For the text-containing cell, return its midpoint in (X, Y) coordinate format. 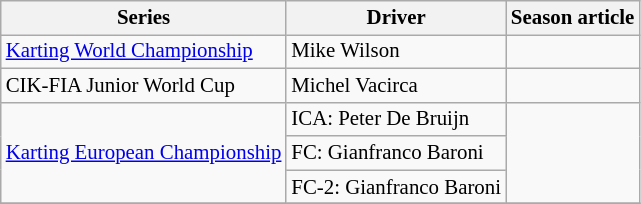
Series (144, 18)
Michel Vacirca (396, 85)
CIK-FIA Junior World Cup (144, 85)
FC: Gianfranco Baroni (396, 153)
Karting World Championship (144, 51)
ICA: Peter De Bruijn (396, 119)
Mike Wilson (396, 51)
Driver (396, 18)
Karting European Championship (144, 153)
FC-2: Gianfranco Baroni (396, 187)
Season article (572, 18)
